Determine the (X, Y) coordinate at the center of the cell enclosing the given text.  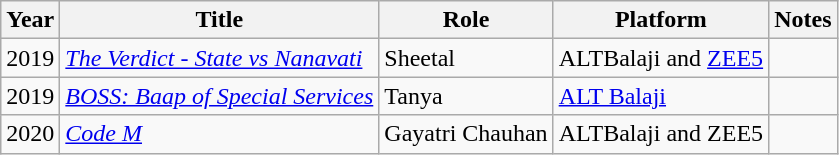
Role (466, 20)
Notes (803, 20)
BOSS: Baap of Special Services (220, 96)
Gayatri Chauhan (466, 134)
Tanya (466, 96)
Year (30, 20)
The Verdict - State vs Nanavati (220, 58)
Sheetal (466, 58)
ALT Balaji (660, 96)
2020 (30, 134)
Platform (660, 20)
Title (220, 20)
Code M (220, 134)
